For the text-containing cell, return its midpoint in [X, Y] coordinate format. 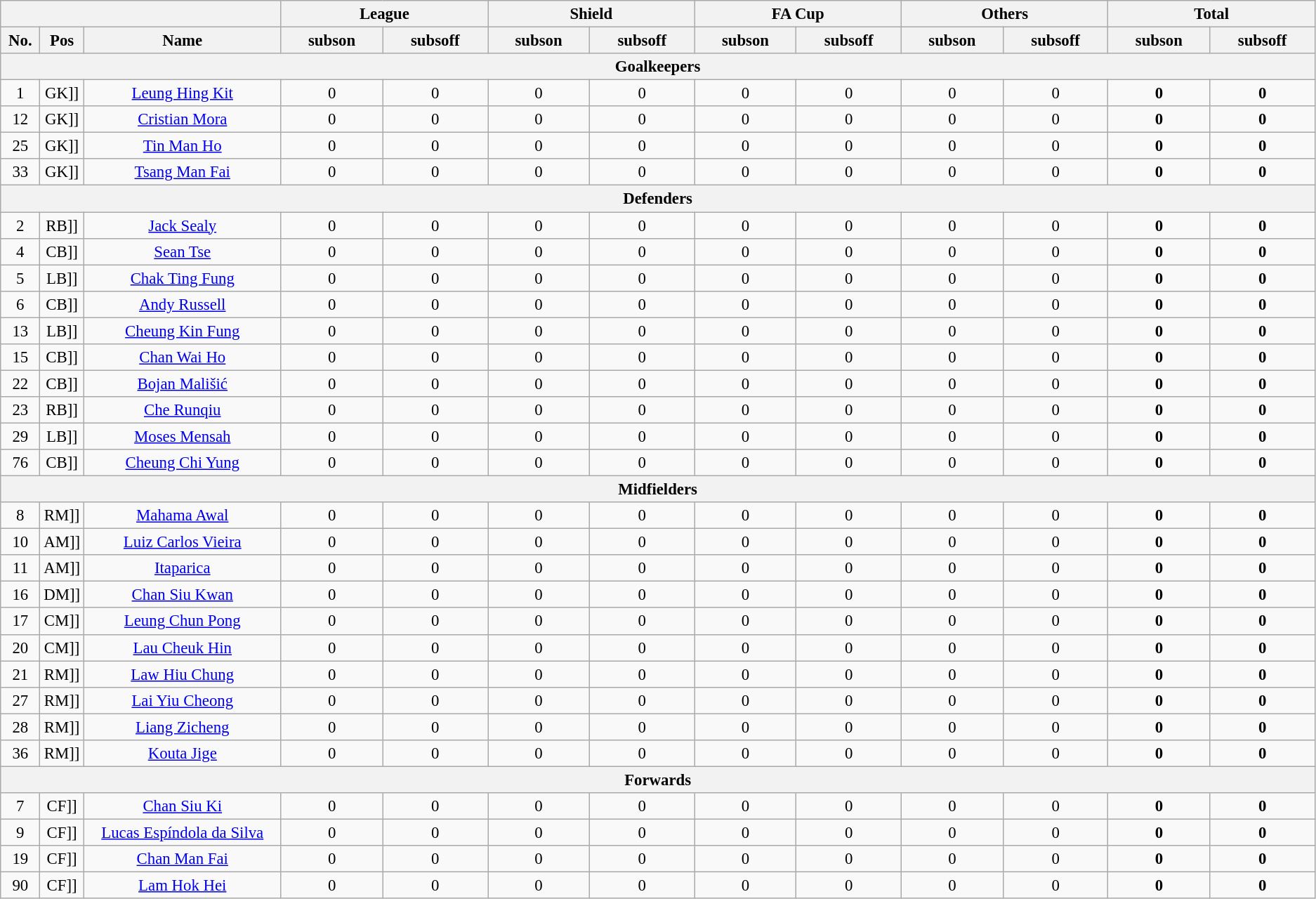
Pos [62, 41]
Sean Tse [183, 251]
33 [20, 172]
Leung Chun Pong [183, 622]
Kouta Jige [183, 754]
Name [183, 41]
1 [20, 93]
Forwards [658, 780]
Chan Man Fai [183, 859]
28 [20, 727]
Lucas Espíndola da Silva [183, 832]
Cristian Mora [183, 119]
Law Hiu Chung [183, 674]
7 [20, 806]
4 [20, 251]
League [384, 14]
Total [1212, 14]
27 [20, 700]
Liang Zicheng [183, 727]
13 [20, 331]
Che Runqiu [183, 410]
Goalkeepers [658, 67]
Chan Siu Kwan [183, 595]
5 [20, 278]
Chan Wai Ho [183, 357]
FA Cup [798, 14]
22 [20, 383]
16 [20, 595]
Cheung Kin Fung [183, 331]
9 [20, 832]
Mahama Awal [183, 516]
2 [20, 225]
10 [20, 542]
12 [20, 119]
Tin Man Ho [183, 146]
Luiz Carlos Vieira [183, 542]
Moses Mensah [183, 436]
DM]] [62, 595]
19 [20, 859]
17 [20, 622]
25 [20, 146]
Chak Ting Fung [183, 278]
21 [20, 674]
Lam Hok Hei [183, 886]
36 [20, 754]
15 [20, 357]
11 [20, 568]
Others [1004, 14]
Chan Siu Ki [183, 806]
Shield [591, 14]
23 [20, 410]
Defenders [658, 199]
Lau Cheuk Hin [183, 648]
Leung Hing Kit [183, 93]
76 [20, 463]
Andy Russell [183, 304]
Itaparica [183, 568]
90 [20, 886]
Lai Yiu Cheong [183, 700]
Cheung Chi Yung [183, 463]
6 [20, 304]
Midfielders [658, 490]
Bojan Mališić [183, 383]
29 [20, 436]
20 [20, 648]
Tsang Man Fai [183, 172]
Jack Sealy [183, 225]
8 [20, 516]
No. [20, 41]
